Detect which cell encompasses the target text, then output its (X, Y) center coordinate. 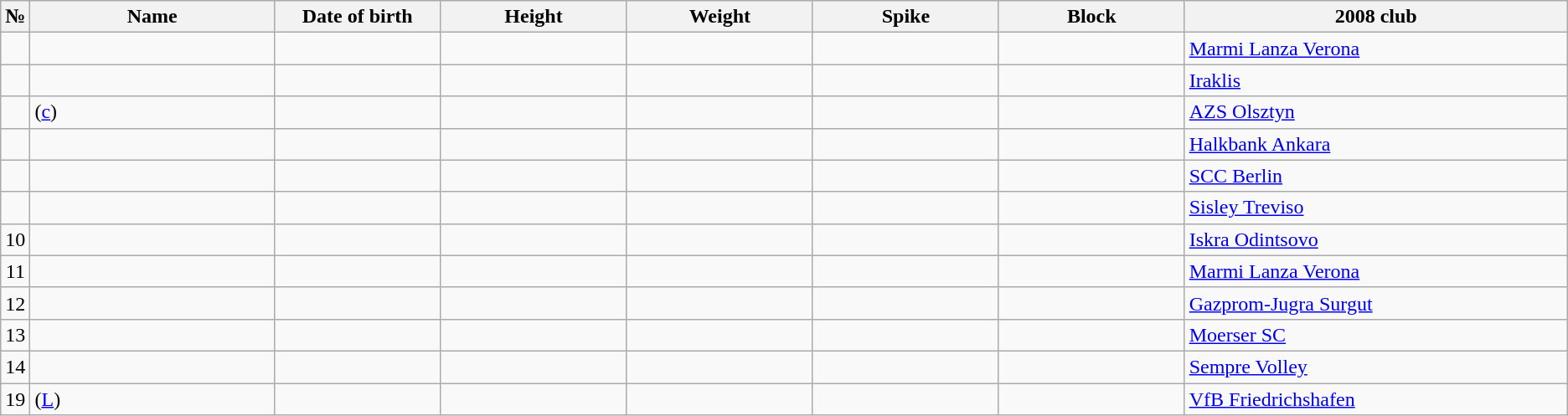
Date of birth (357, 17)
Spike (905, 17)
№ (15, 17)
VfB Friedrichshafen (1375, 399)
14 (15, 367)
Halkbank Ankara (1375, 144)
11 (15, 271)
10 (15, 239)
(L) (152, 399)
SCC Berlin (1375, 176)
AZS Olsztyn (1375, 112)
19 (15, 399)
Gazprom-Jugra Surgut (1375, 303)
Sisley Treviso (1375, 208)
12 (15, 303)
Name (152, 17)
Moerser SC (1375, 335)
Block (1091, 17)
2008 club (1375, 17)
(c) (152, 112)
Iraklis (1375, 80)
Iskra Odintsovo (1375, 239)
Height (534, 17)
Weight (720, 17)
Sempre Volley (1375, 367)
13 (15, 335)
